Locate the cell with the specified text and output its (X, Y) center coordinate. 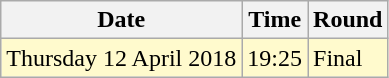
19:25 (275, 58)
Round (348, 20)
Final (348, 58)
Thursday 12 April 2018 (122, 58)
Time (275, 20)
Date (122, 20)
